From the cell containing the given text, extract its center point as (X, Y) coordinate. 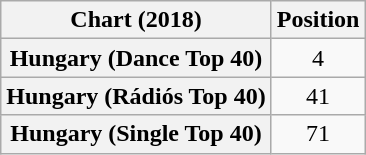
Hungary (Rádiós Top 40) (136, 96)
Hungary (Single Top 40) (136, 134)
Position (318, 20)
Chart (2018) (136, 20)
41 (318, 96)
71 (318, 134)
Hungary (Dance Top 40) (136, 58)
4 (318, 58)
